From the cell containing the given text, extract its center point as (X, Y) coordinate. 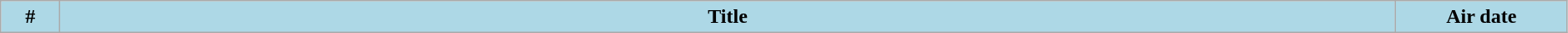
Title (728, 17)
# (30, 17)
Air date (1481, 17)
